Extract the [x, y] coordinate from the center of the cell holding the provided text.  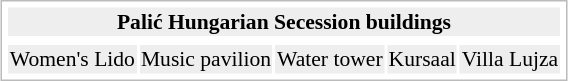
Kursaal [422, 59]
Music pavilion [206, 59]
Palić Hungarian Secession buildings [284, 22]
Women's Lido [72, 59]
Water tower [330, 59]
Villa Lujza [510, 59]
